Provide the [X, Y] coordinate of the cell's center where the given text is located.  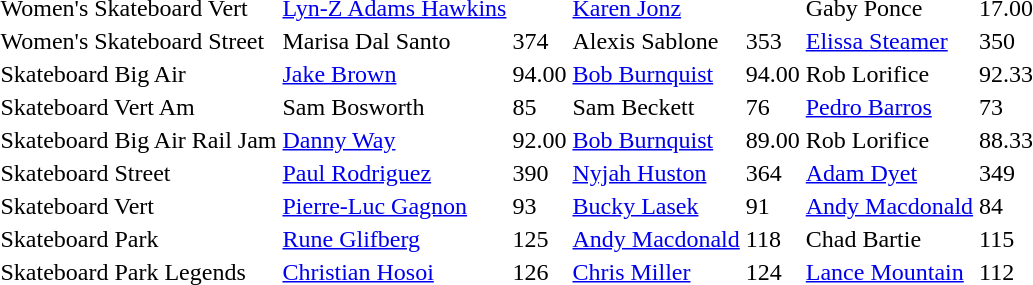
353 [772, 41]
Rune Glifberg [394, 239]
85 [540, 107]
374 [540, 41]
76 [772, 107]
Adam Dyet [889, 173]
Sam Bosworth [394, 107]
364 [772, 173]
91 [772, 206]
125 [540, 239]
92.00 [540, 140]
Bucky Lasek [656, 206]
Marisa Dal Santo [394, 41]
Jake Brown [394, 74]
118 [772, 239]
Chad Bartie [889, 239]
Pedro Barros [889, 107]
390 [540, 173]
Paul Rodriguez [394, 173]
Sam Beckett [656, 107]
89.00 [772, 140]
93 [540, 206]
Nyjah Huston [656, 173]
Pierre-Luc Gagnon [394, 206]
Danny Way [394, 140]
Elissa Steamer [889, 41]
Alexis Sablone [656, 41]
